Extract the [X, Y] coordinate from the center of the cell holding the provided text.  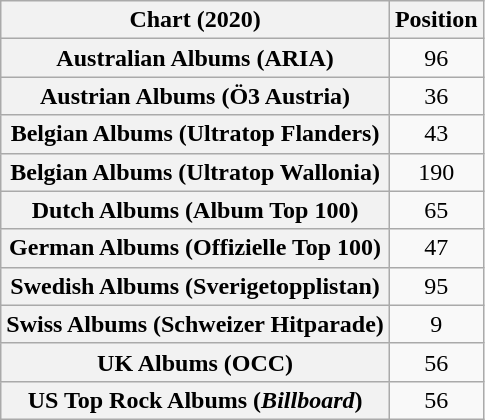
47 [436, 248]
Dutch Albums (Album Top 100) [196, 210]
Belgian Albums (Ultratop Wallonia) [196, 172]
96 [436, 58]
36 [436, 96]
German Albums (Offizielle Top 100) [196, 248]
Swedish Albums (Sverigetopplistan) [196, 286]
Belgian Albums (Ultratop Flanders) [196, 134]
190 [436, 172]
UK Albums (OCC) [196, 362]
65 [436, 210]
Chart (2020) [196, 20]
Australian Albums (ARIA) [196, 58]
95 [436, 286]
43 [436, 134]
Austrian Albums (Ö3 Austria) [196, 96]
US Top Rock Albums (Billboard) [196, 400]
Swiss Albums (Schweizer Hitparade) [196, 324]
9 [436, 324]
Position [436, 20]
